For the text-containing cell, return its midpoint in (X, Y) coordinate format. 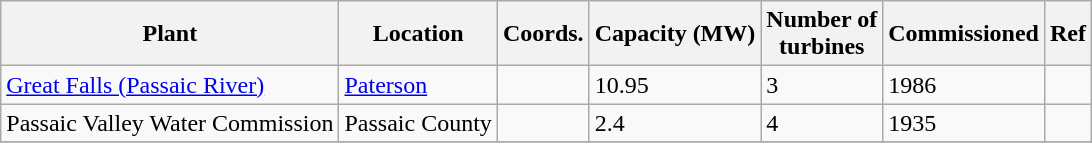
3 (822, 85)
Capacity (MW) (675, 34)
Location (418, 34)
Number ofturbines (822, 34)
Passaic Valley Water Commission (170, 123)
4 (822, 123)
Plant (170, 34)
Passaic County (418, 123)
10.95 (675, 85)
2.4 (675, 123)
Paterson (418, 85)
Great Falls (Passaic River) (170, 85)
Ref (1068, 34)
1986 (964, 85)
1935 (964, 123)
Coords. (543, 34)
Commissioned (964, 34)
